Capture the cell that displays the provided text and extract its (X, Y) central coordinate. 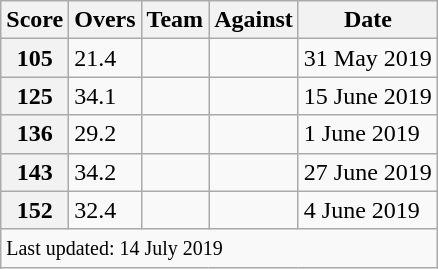
125 (35, 96)
Date (368, 20)
21.4 (105, 58)
152 (35, 210)
31 May 2019 (368, 58)
27 June 2019 (368, 172)
32.4 (105, 210)
Last updated: 14 July 2019 (220, 248)
15 June 2019 (368, 96)
4 June 2019 (368, 210)
Team (175, 20)
Against (254, 20)
1 June 2019 (368, 134)
Overs (105, 20)
29.2 (105, 134)
34.1 (105, 96)
136 (35, 134)
Score (35, 20)
34.2 (105, 172)
143 (35, 172)
105 (35, 58)
